Pinpoint the cell where the given text exists, returning its (X, Y) midpoint coordinate. 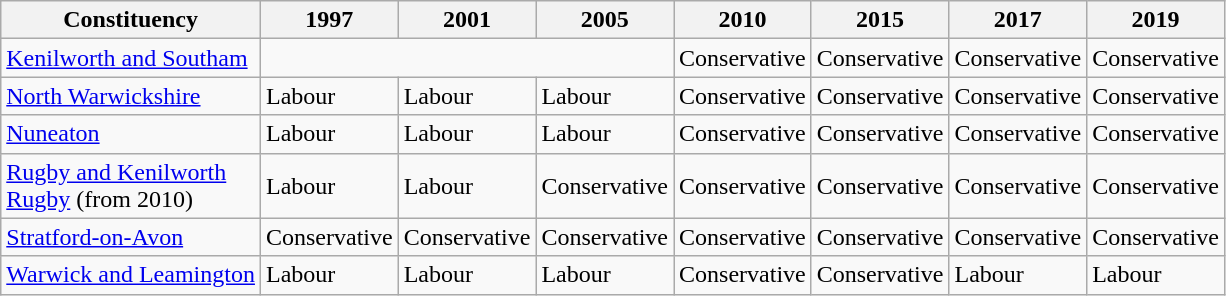
2010 (743, 20)
2017 (1018, 20)
2019 (1156, 20)
North Warwickshire (131, 96)
Warwick and Leamington (131, 275)
2001 (467, 20)
Stratford-on-Avon (131, 237)
Rugby and KenilworthRugby (from 2010) (131, 186)
Nuneaton (131, 134)
1997 (329, 20)
2015 (880, 20)
Constituency (131, 20)
Kenilworth and Southam (131, 58)
2005 (605, 20)
